Locate the cell with the specified text and output its [X, Y] center coordinate. 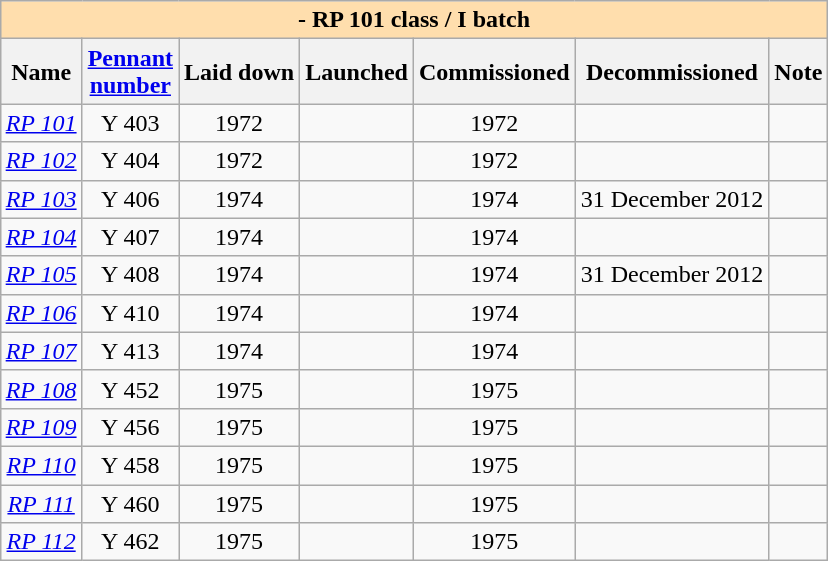
Y 452 [130, 389]
Laid down [240, 72]
RP 112 [41, 542]
Y 404 [130, 161]
RP 103 [41, 199]
RP 108 [41, 389]
RP 111 [41, 503]
Y 406 [130, 199]
Y 407 [130, 237]
RP 105 [41, 275]
Launched [357, 72]
Y 458 [130, 465]
RP 104 [41, 237]
Y 413 [130, 351]
Name [41, 72]
Y 403 [130, 123]
Note [798, 72]
RP 109 [41, 427]
Y 462 [130, 542]
Decommissioned [672, 72]
Y 456 [130, 427]
RP 106 [41, 313]
RP 101 [41, 123]
Y 460 [130, 503]
- RP 101 class / I batch [414, 20]
Y 410 [130, 313]
Pennantnumber [130, 72]
RP 110 [41, 465]
Commissioned [494, 72]
RP 107 [41, 351]
Y 408 [130, 275]
RP 102 [41, 161]
